Scan for the cell matching the given text and deliver its [x, y] coordinate at center. 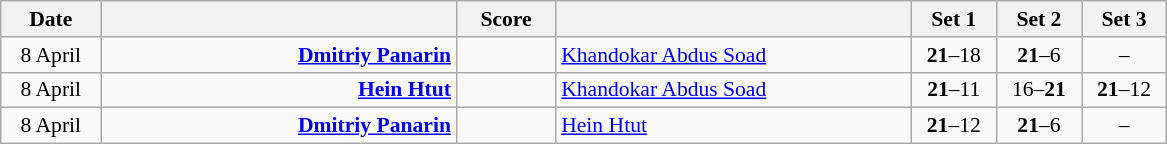
Set 3 [1124, 19]
Set 2 [1038, 19]
21–11 [954, 90]
Score [506, 19]
Set 1 [954, 19]
21–18 [954, 55]
16–21 [1038, 90]
Date [51, 19]
